Detect which cell encompasses the target text, then output its (X, Y) center coordinate. 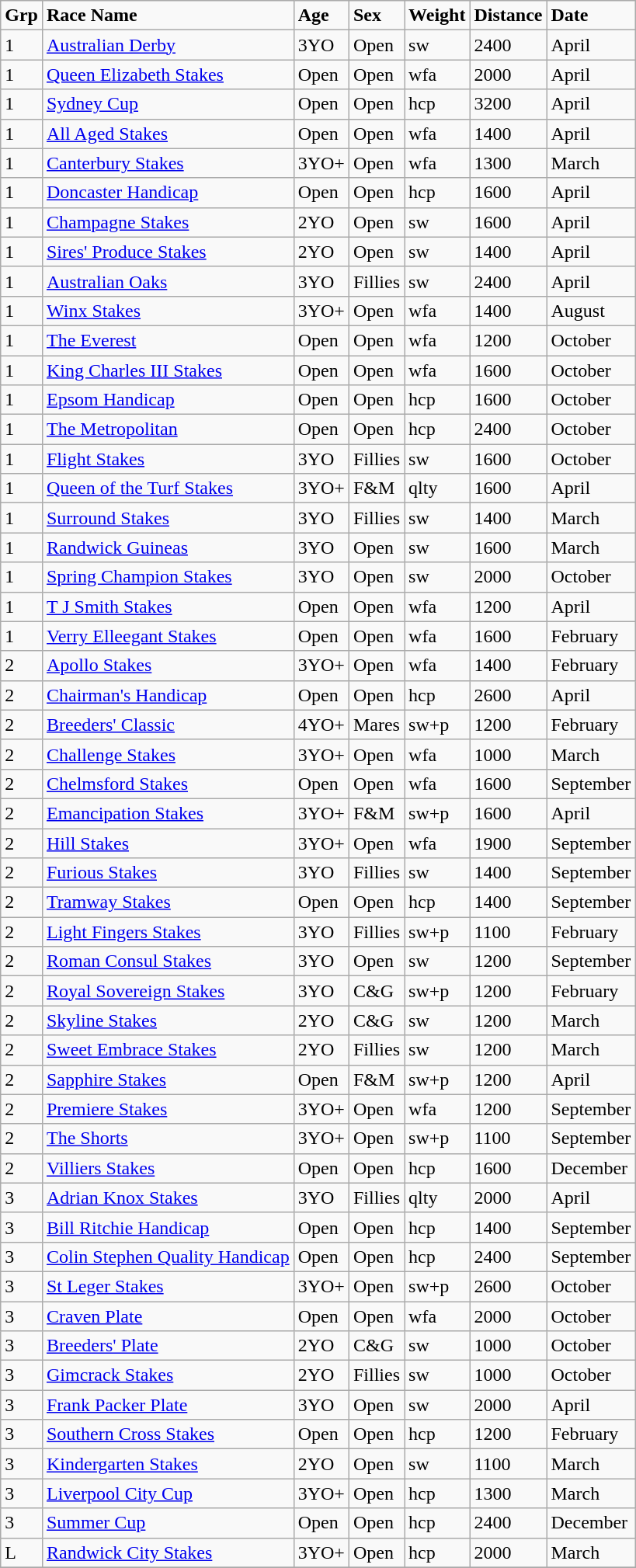
King Charles III Stakes (168, 370)
Race Name (168, 16)
Light Fingers Stakes (168, 932)
Emancipation Stakes (168, 813)
Chelmsford Stakes (168, 784)
Age (321, 16)
Sires' Produce Stakes (168, 252)
Southern Cross Stakes (168, 1434)
August (591, 311)
Roman Consul Stakes (168, 961)
Date (591, 16)
Breeders' Plate (168, 1346)
Craven Plate (168, 1316)
Frank Packer Plate (168, 1405)
Adrian Knox Stakes (168, 1198)
Randwick City Stakes (168, 1552)
The Metropolitan (168, 429)
Summer Cup (168, 1523)
The Everest (168, 340)
Randwick Guineas (168, 548)
Queen of the Turf Stakes (168, 488)
Sydney Cup (168, 104)
Mares (376, 725)
Sex (376, 16)
St Leger Stakes (168, 1286)
Winx Stakes (168, 311)
Flight Stakes (168, 459)
Grp (22, 16)
The Shorts (168, 1139)
Colin Stephen Quality Handicap (168, 1257)
Sweet Embrace Stakes (168, 1050)
Gimcrack Stakes (168, 1375)
Spring Champion Stakes (168, 577)
3200 (508, 104)
Hill Stakes (168, 843)
Australian Oaks (168, 281)
Epsom Handicap (168, 400)
Challenge Stakes (168, 754)
Liverpool City Cup (168, 1493)
Distance (508, 16)
Verry Elleegant Stakes (168, 636)
T J Smith Stakes (168, 607)
Chairman's Handicap (168, 695)
Villiers Stakes (168, 1168)
Doncaster Handicap (168, 193)
Champagne Stakes (168, 222)
Kindergarten Stakes (168, 1464)
Bill Ritchie Handicap (168, 1227)
Tramway Stakes (168, 902)
L (22, 1552)
Surround Stakes (168, 518)
Premiere Stakes (168, 1109)
1900 (508, 843)
Breeders' Classic (168, 725)
Australian Derby (168, 45)
Skyline Stakes (168, 1020)
Canterbury Stakes (168, 163)
Sapphire Stakes (168, 1080)
Weight (437, 16)
Royal Sovereign Stakes (168, 991)
4YO+ (321, 725)
Apollo Stakes (168, 666)
Furious Stakes (168, 873)
Queen Elizabeth Stakes (168, 75)
All Aged Stakes (168, 134)
